Scan for the cell matching the given text and deliver its (x, y) coordinate at center. 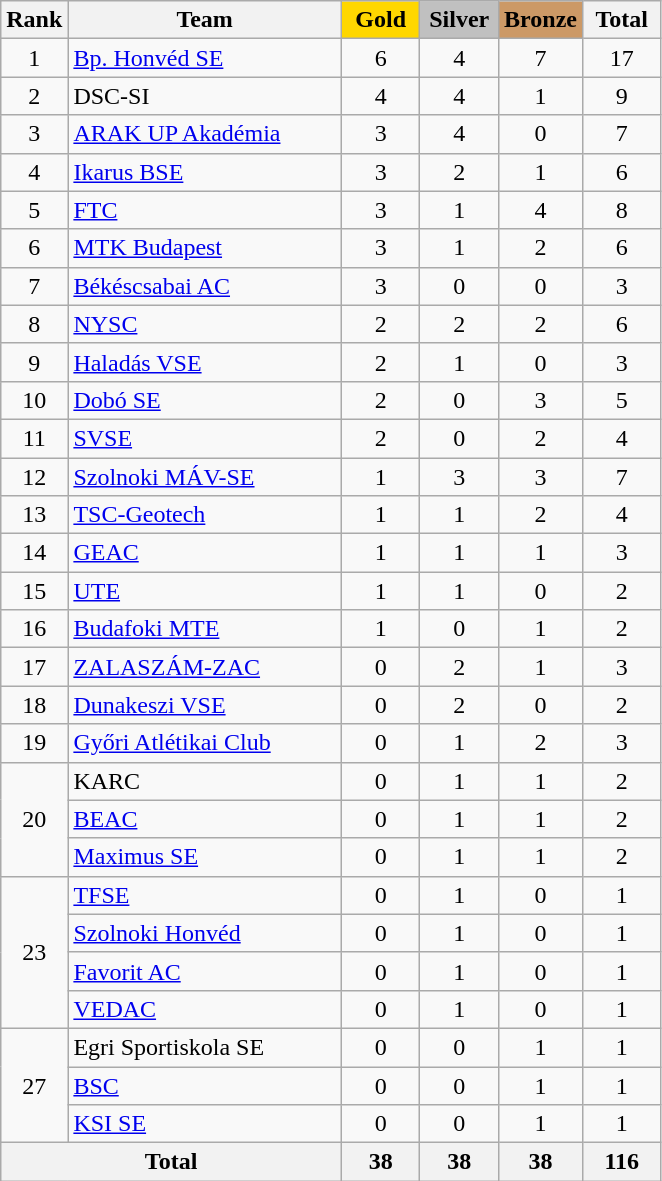
18 (34, 705)
Békéscsabai AC (205, 286)
Bronze (541, 20)
SVSE (205, 438)
Gold (380, 20)
19 (34, 743)
BEAC (205, 819)
Ikarus BSE (205, 172)
Favorit AC (205, 971)
14 (34, 553)
10 (34, 400)
Dobó SE (205, 400)
GEAC (205, 553)
Team (205, 20)
UTE (205, 591)
27 (34, 1085)
Bp. Honvéd SE (205, 58)
ARAK UP Akadémia (205, 134)
12 (34, 477)
KSI SE (205, 1124)
DSC-SI (205, 96)
16 (34, 629)
VEDAC (205, 1009)
Budafoki MTE (205, 629)
13 (34, 515)
Egri Sportiskola SE (205, 1047)
TFSE (205, 895)
11 (34, 438)
KARC (205, 781)
Maximus SE (205, 857)
Silver (460, 20)
23 (34, 952)
ZALASZÁM-ZAC (205, 667)
TSC-Geotech (205, 515)
20 (34, 819)
Haladás VSE (205, 362)
MTK Budapest (205, 248)
FTC (205, 210)
Győri Atlétikai Club (205, 743)
NYSC (205, 324)
15 (34, 591)
Dunakeszi VSE (205, 705)
Szolnoki Honvéd (205, 933)
Szolnoki MÁV-SE (205, 477)
BSC (205, 1085)
116 (622, 1162)
Rank (34, 20)
